Extract the (x, y) coordinate from the center of the cell holding the provided text.  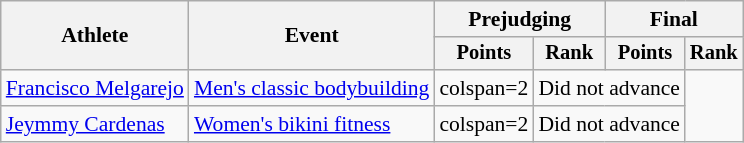
Jeymmy Cardenas (95, 124)
Event (312, 36)
Final (674, 19)
Prejudging (520, 19)
Men's classic bodybuilding (312, 88)
Francisco Melgarejo (95, 88)
Athlete (95, 36)
Women's bikini fitness (312, 124)
